Return (X, Y) of the center of cell containing provided text 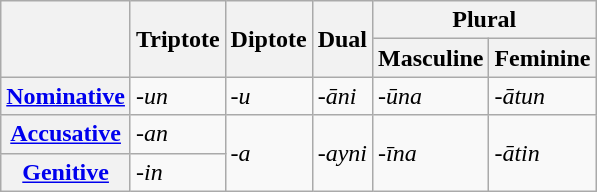
Masculine (431, 58)
Feminine (542, 58)
-in (178, 172)
-āni (342, 96)
-ūna (431, 96)
Genitive (66, 172)
Dual (342, 39)
-u (268, 96)
Diptote (268, 39)
Nominative (66, 96)
Accusative (66, 134)
-īna (431, 153)
-ātin (542, 153)
-un (178, 96)
Plural (484, 20)
-an (178, 134)
-ātun (542, 96)
Triptote (178, 39)
-a (268, 153)
-ayni (342, 153)
